Extract the (x, y) coordinate from the center of the cell holding the provided text.  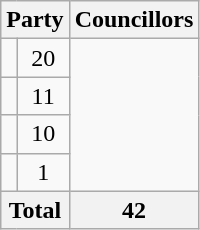
Party (35, 20)
20 (43, 58)
Total (35, 210)
10 (43, 134)
1 (43, 172)
11 (43, 96)
42 (134, 210)
Councillors (134, 20)
